Return the [x, y] coordinate for the center point of the cell that contains the specified text.  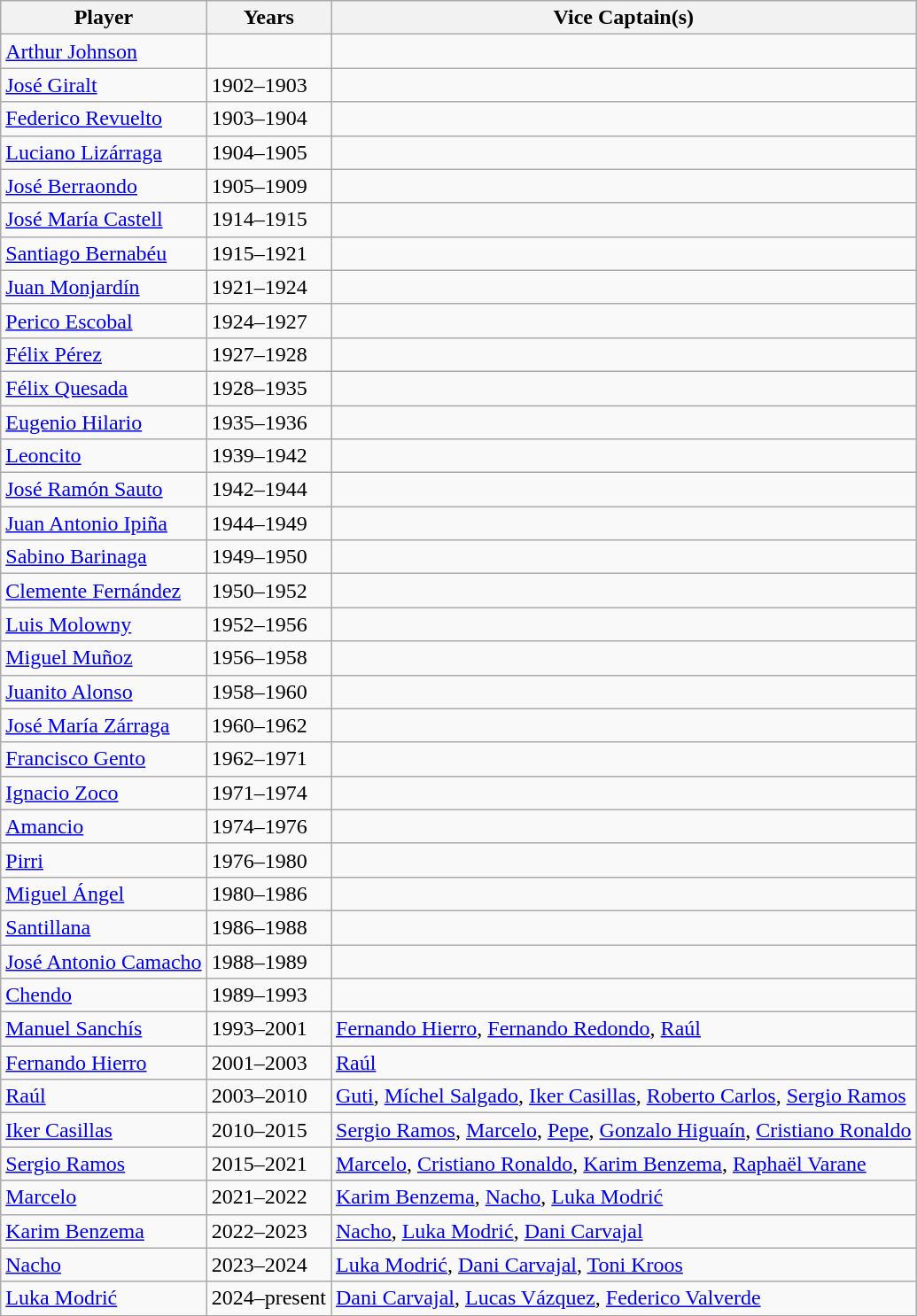
1950–1952 [268, 591]
Félix Quesada [104, 388]
Marcelo, Cristiano Ronaldo, Karim Benzema, Raphaël Varane [624, 1164]
Eugenio Hilario [104, 422]
1974–1976 [268, 826]
Karim Benzema [104, 1231]
Fernando Hierro [104, 1063]
2001–2003 [268, 1063]
Juanito Alonso [104, 692]
Karim Benzema, Nacho, Luka Modrić [624, 1197]
1989–1993 [268, 995]
José María Castell [104, 220]
1956–1958 [268, 658]
Nacho [104, 1265]
1902–1903 [268, 85]
1928–1935 [268, 388]
1942–1944 [268, 490]
Chendo [104, 995]
José Giralt [104, 85]
Federico Revuelto [104, 119]
Vice Captain(s) [624, 18]
1980–1986 [268, 894]
1944–1949 [268, 523]
José Ramón Sauto [104, 490]
2003–2010 [268, 1096]
Iker Casillas [104, 1130]
1935–1936 [268, 422]
1960–1962 [268, 725]
Miguel Ángel [104, 894]
1921–1924 [268, 287]
1958–1960 [268, 692]
1924–1927 [268, 321]
1971–1974 [268, 793]
José María Zárraga [104, 725]
Sabino Barinaga [104, 557]
1962–1971 [268, 759]
Manuel Sanchís [104, 1029]
Luciano Lizárraga [104, 152]
Player [104, 18]
1927–1928 [268, 354]
Ignacio Zoco [104, 793]
1986–1988 [268, 927]
Dani Carvajal, Lucas Vázquez, Federico Valverde [624, 1298]
2022–2023 [268, 1231]
Francisco Gento [104, 759]
Luis Molowny [104, 624]
2010–2015 [268, 1130]
1988–1989 [268, 961]
Santillana [104, 927]
1915–1921 [268, 253]
Clemente Fernández [104, 591]
Perico Escobal [104, 321]
Juan Monjardín [104, 287]
Luka Modrić [104, 1298]
1903–1904 [268, 119]
2015–2021 [268, 1164]
Pirri [104, 860]
Arthur Johnson [104, 51]
Juan Antonio Ipiña [104, 523]
2024–present [268, 1298]
Luka Modrić, Dani Carvajal, Toni Kroos [624, 1265]
Sergio Ramos [104, 1164]
Nacho, Luka Modrić, Dani Carvajal [624, 1231]
Félix Pérez [104, 354]
1905–1909 [268, 186]
1949–1950 [268, 557]
1952–1956 [268, 624]
José Antonio Camacho [104, 961]
Miguel Muñoz [104, 658]
1939–1942 [268, 456]
1993–2001 [268, 1029]
Fernando Hierro, Fernando Redondo, Raúl [624, 1029]
2021–2022 [268, 1197]
Sergio Ramos, Marcelo, Pepe, Gonzalo Higuaín, Cristiano Ronaldo [624, 1130]
Amancio [104, 826]
Marcelo [104, 1197]
1914–1915 [268, 220]
1976–1980 [268, 860]
Years [268, 18]
1904–1905 [268, 152]
2023–2024 [268, 1265]
Leoncito [104, 456]
José Berraondo [104, 186]
Guti, Míchel Salgado, Iker Casillas, Roberto Carlos, Sergio Ramos [624, 1096]
Santiago Bernabéu [104, 253]
